Return the [X, Y] coordinate for the center point of the cell that contains the specified text.  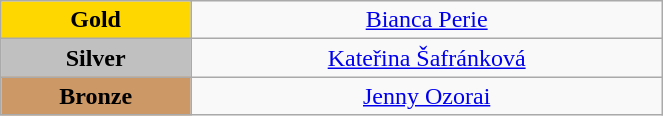
Bianca Perie [426, 20]
Kateřina Šafránková [426, 58]
Gold [96, 20]
Bronze [96, 96]
Jenny Ozorai [426, 96]
Silver [96, 58]
